Detect which cell encompasses the target text, then output its [X, Y] center coordinate. 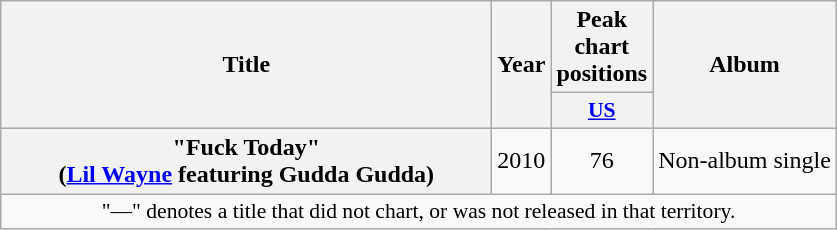
2010 [522, 160]
76 [602, 160]
Non-album single [745, 160]
Title [246, 65]
"—" denotes a title that did not chart, or was not released in that territory. [419, 212]
US [602, 111]
Album [745, 65]
Year [522, 65]
"Fuck Today"(Lil Wayne featuring Gudda Gudda) [246, 160]
Peak chart positions [602, 47]
